Provide the (x, y) coordinate of the cell's center where the given text is located.  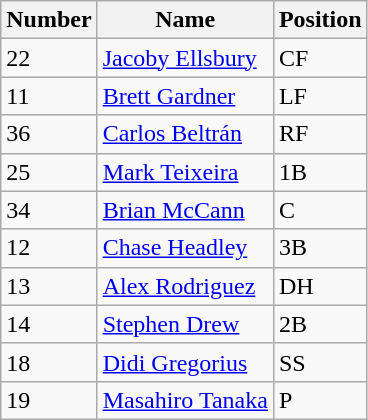
Number (49, 20)
36 (49, 134)
Position (320, 20)
34 (49, 210)
C (320, 210)
14 (49, 324)
19 (49, 400)
Brett Gardner (185, 96)
13 (49, 286)
Stephen Drew (185, 324)
LF (320, 96)
Didi Gregorius (185, 362)
Carlos Beltrán (185, 134)
Masahiro Tanaka (185, 400)
Jacoby Ellsbury (185, 58)
CF (320, 58)
Brian McCann (185, 210)
12 (49, 248)
2B (320, 324)
RF (320, 134)
SS (320, 362)
Mark Teixeira (185, 172)
P (320, 400)
1B (320, 172)
18 (49, 362)
22 (49, 58)
25 (49, 172)
3B (320, 248)
Name (185, 20)
DH (320, 286)
Chase Headley (185, 248)
11 (49, 96)
Alex Rodriguez (185, 286)
